Extract the [x, y] coordinate from the center of the cell holding the provided text.  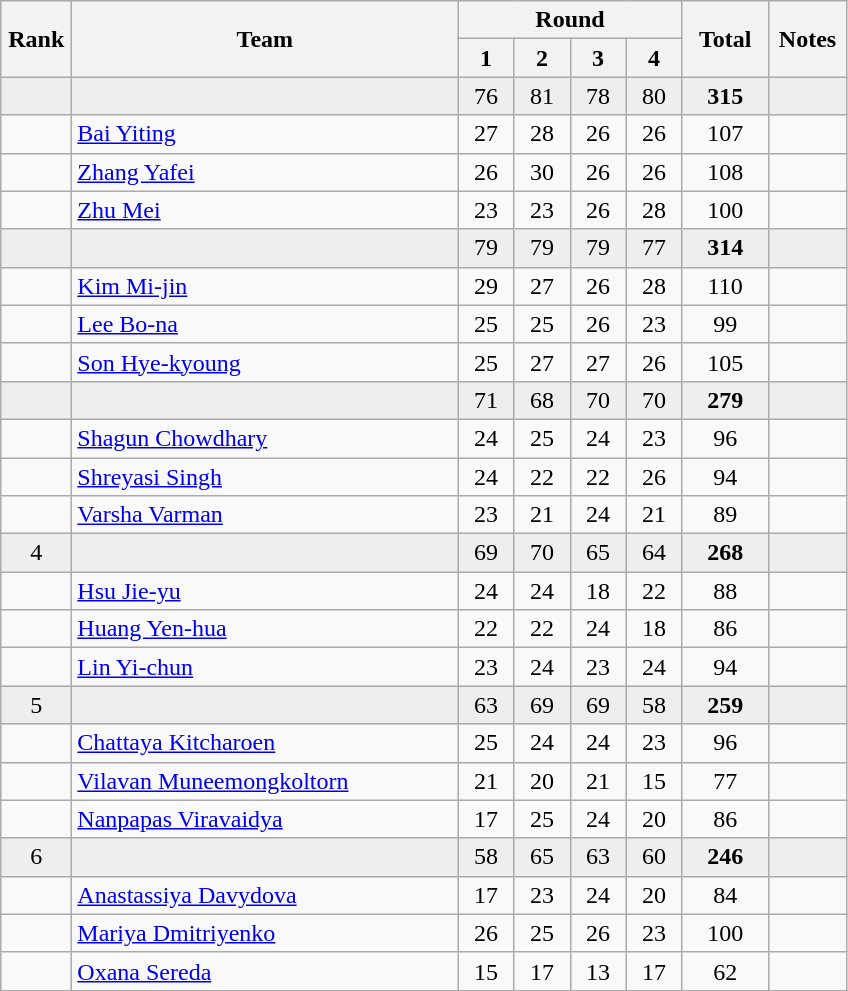
Kim Mi-jin [265, 286]
108 [725, 172]
315 [725, 96]
Oxana Sereda [265, 971]
Total [725, 39]
2 [542, 58]
78 [598, 96]
Round [570, 20]
89 [725, 515]
Mariya Dmitriyenko [265, 933]
84 [725, 895]
80 [654, 96]
Rank [36, 39]
Lee Bo-na [265, 324]
Vilavan Muneemongkoltorn [265, 781]
Bai Yiting [265, 134]
Nanpapas Viravaidya [265, 819]
13 [598, 971]
71 [486, 400]
314 [725, 248]
259 [725, 705]
3 [598, 58]
81 [542, 96]
62 [725, 971]
Shagun Chowdhary [265, 438]
Lin Yi-chun [265, 667]
Notes [808, 39]
Varsha Varman [265, 515]
Zhang Yafei [265, 172]
6 [36, 857]
107 [725, 134]
279 [725, 400]
Chattaya Kitcharoen [265, 743]
99 [725, 324]
105 [725, 362]
64 [654, 553]
30 [542, 172]
Zhu Mei [265, 210]
246 [725, 857]
5 [36, 705]
Huang Yen-hua [265, 629]
1 [486, 58]
60 [654, 857]
Anastassiya Davydova [265, 895]
110 [725, 286]
68 [542, 400]
268 [725, 553]
29 [486, 286]
Shreyasi Singh [265, 477]
88 [725, 591]
76 [486, 96]
Hsu Jie-yu [265, 591]
Son Hye-kyoung [265, 362]
Team [265, 39]
